From the cell containing the given text, extract its center point as [X, Y] coordinate. 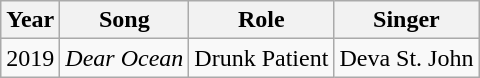
Drunk Patient [262, 58]
Song [124, 20]
Year [30, 20]
2019 [30, 58]
Deva St. John [406, 58]
Role [262, 20]
Singer [406, 20]
Dear Ocean [124, 58]
